Provide the (x, y) coordinate of the cell's center where the given text is located.  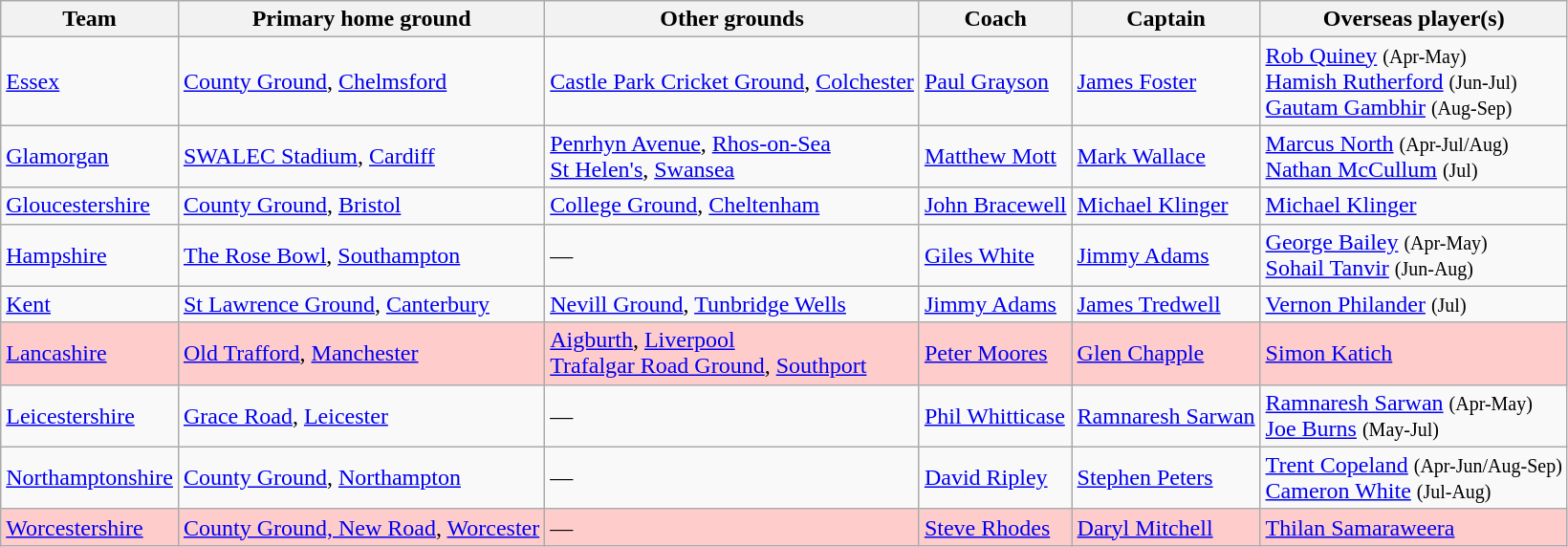
Vernon Philander (Jul) (1413, 304)
Mark Wallace (1166, 157)
Marcus North (Apr-Jul/Aug) Nathan McCullum (Jul) (1413, 157)
Northamptonshire (90, 478)
Simon Katich (1413, 354)
Grace Road, Leicester (361, 415)
Coach (995, 19)
Hampshire (90, 254)
Stephen Peters (1166, 478)
The Rose Bowl, Southampton (361, 254)
John Bracewell (995, 206)
Giles White (995, 254)
County Ground, Northampton (361, 478)
St Lawrence Ground, Canterbury (361, 304)
Trent Copeland (Apr-Jun/Aug-Sep) Cameron White (Jul-Aug) (1413, 478)
Glen Chapple (1166, 354)
Old Trafford, Manchester (361, 354)
Overseas player(s) (1413, 19)
College Ground, Cheltenham (732, 206)
County Ground, New Road, Worcester (361, 527)
County Ground, Chelmsford (361, 81)
County Ground, Bristol (361, 206)
Castle Park Cricket Ground, Colchester (732, 81)
Matthew Mott (995, 157)
James Tredwell (1166, 304)
James Foster (1166, 81)
Gloucestershire (90, 206)
SWALEC Stadium, Cardiff (361, 157)
Team (90, 19)
Nevill Ground, Tunbridge Wells (732, 304)
David Ripley (995, 478)
Daryl Mitchell (1166, 527)
Penrhyn Avenue, Rhos-on-SeaSt Helen's, Swansea (732, 157)
Aigburth, LiverpoolTrafalgar Road Ground, Southport (732, 354)
Paul Grayson (995, 81)
Captain (1166, 19)
Leicestershire (90, 415)
Lancashire (90, 354)
Glamorgan (90, 157)
Phil Whitticase (995, 415)
Peter Moores (995, 354)
Thilan Samaraweera (1413, 527)
Ramnaresh Sarwan (Apr-May) Joe Burns (May-Jul) (1413, 415)
Rob Quiney (Apr-May) Hamish Rutherford (Jun-Jul) Gautam Gambhir (Aug-Sep) (1413, 81)
Worcestershire (90, 527)
Steve Rhodes (995, 527)
Essex (90, 81)
George Bailey (Apr-May) Sohail Tanvir (Jun-Aug) (1413, 254)
Ramnaresh Sarwan (1166, 415)
Other grounds (732, 19)
Kent (90, 304)
Primary home ground (361, 19)
